Return the (x, y) coordinate for the center point of the cell that contains the specified text.  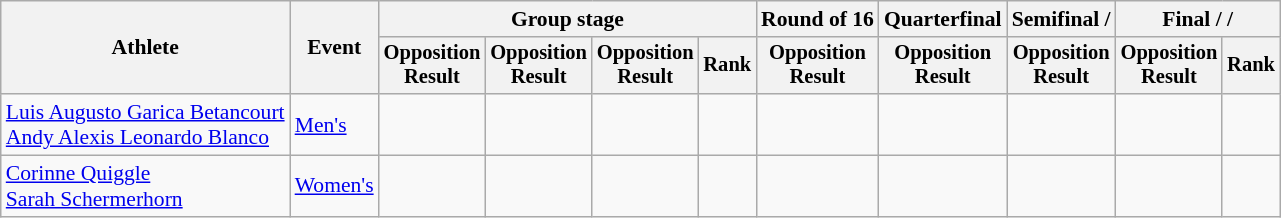
Corinne QuiggleSarah Schermerhorn (146, 186)
Round of 16 (818, 19)
Athlete (146, 48)
Event (334, 48)
Luis Augusto Garica BetancourtAndy Alexis Leonardo Blanco (146, 124)
Men's (334, 124)
Women's (334, 186)
Quarterfinal (943, 19)
Final / / (1198, 19)
Group stage (568, 19)
Semifinal / (1062, 19)
